Locate the cell with the specified text and output its [x, y] center coordinate. 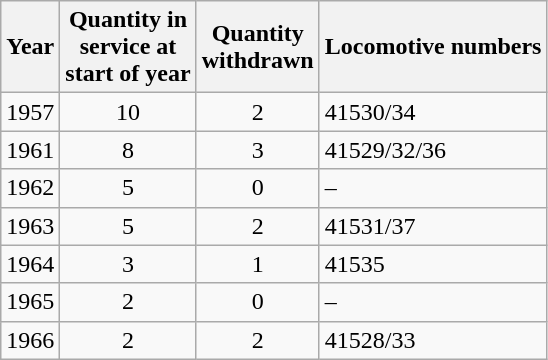
41530/34 [433, 112]
Locomotive numbers [433, 47]
Quantity inservice atstart of year [128, 47]
1966 [30, 340]
1964 [30, 264]
Year [30, 47]
8 [128, 150]
10 [128, 112]
1957 [30, 112]
41529/32/36 [433, 150]
1963 [30, 226]
Quantitywithdrawn [258, 47]
1962 [30, 188]
1965 [30, 302]
41531/37 [433, 226]
1 [258, 264]
41535 [433, 264]
41528/33 [433, 340]
1961 [30, 150]
